Search for the cell housing the specified text and yield its (X, Y) center coordinate. 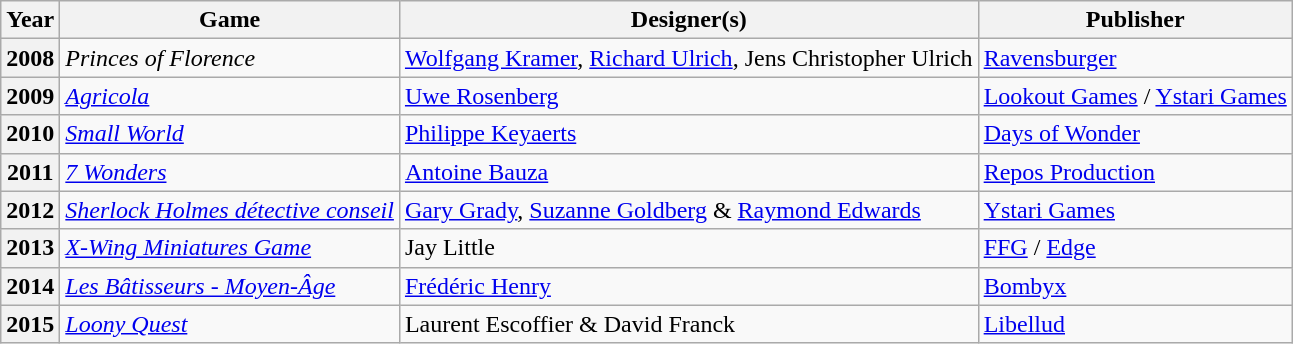
Les Bâtisseurs - Moyen-Âge (230, 286)
Frédéric Henry (688, 286)
X-Wing Miniatures Game (230, 248)
FFG / Edge (1135, 248)
Year (30, 20)
2014 (30, 286)
Days of Wonder (1135, 134)
Philippe Keyaerts (688, 134)
Designer(s) (688, 20)
Uwe Rosenberg (688, 96)
Sherlock Holmes détective conseil (230, 210)
Princes of Florence (230, 58)
Laurent Escoffier & David Franck (688, 324)
Bombyx (1135, 286)
2015 (30, 324)
Wolfgang Kramer, Richard Ulrich, Jens Christopher Ulrich (688, 58)
Ystari Games (1135, 210)
Small World (230, 134)
2012 (30, 210)
Ravensburger (1135, 58)
2011 (30, 172)
Libellud (1135, 324)
Jay Little (688, 248)
2009 (30, 96)
Gary Grady, Suzanne Goldberg & Raymond Edwards (688, 210)
2013 (30, 248)
Antoine Bauza (688, 172)
Agricola (230, 96)
2008 (30, 58)
Loony Quest (230, 324)
7 Wonders (230, 172)
Repos Production (1135, 172)
2010 (30, 134)
Publisher (1135, 20)
Lookout Games / Ystari Games (1135, 96)
Game (230, 20)
